From the cell containing the given text, extract its center point as (x, y) coordinate. 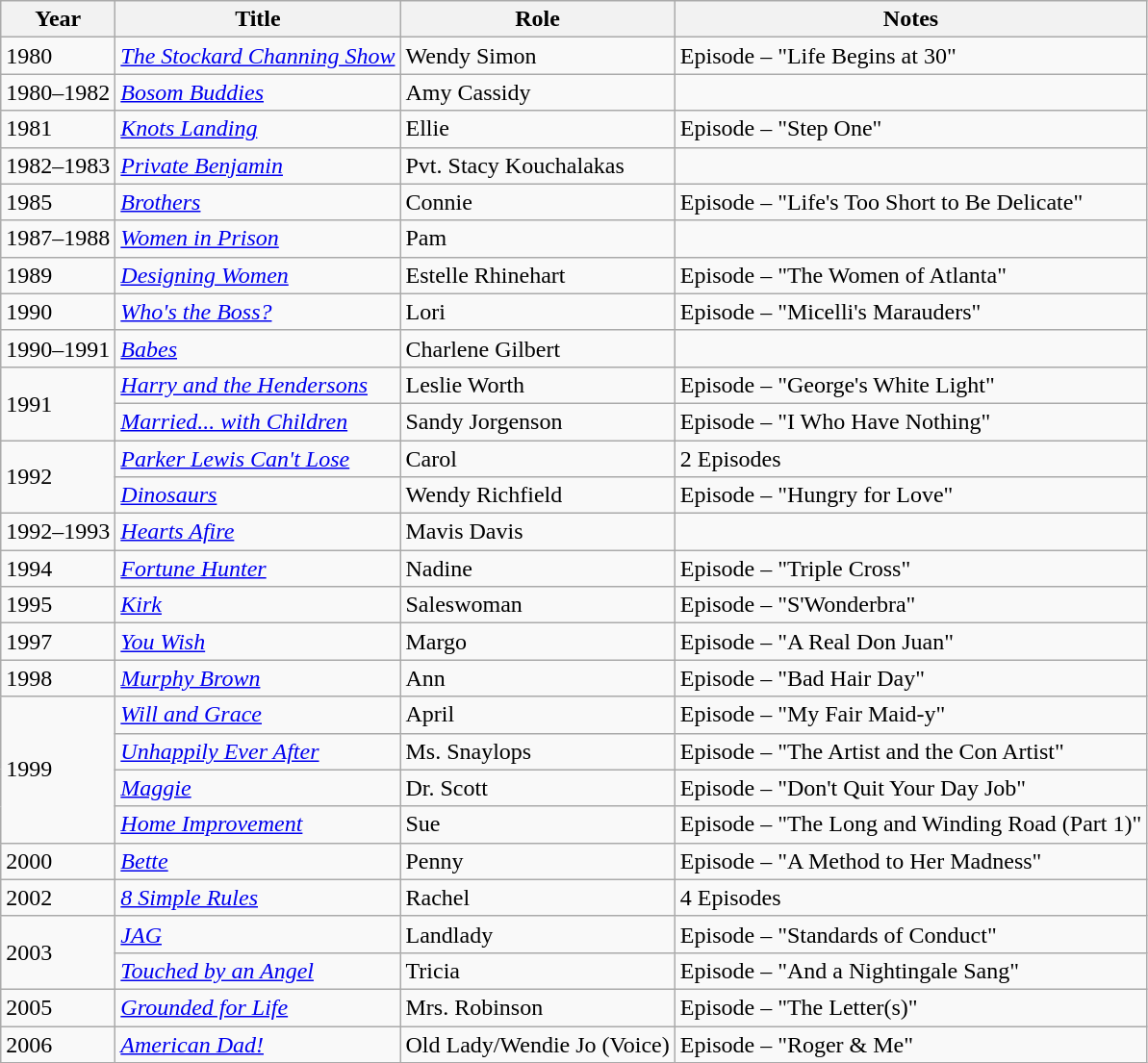
Ellie (537, 129)
4 Episodes (910, 898)
April (537, 715)
Pvt. Stacy Kouchalakas (537, 165)
Brothers (258, 202)
Notes (910, 19)
1985 (58, 202)
1994 (58, 569)
Sue (537, 824)
Mavis Davis (537, 532)
1995 (58, 605)
Grounded for Life (258, 1007)
American Dad! (258, 1044)
2000 (58, 861)
Episode – "The Letter(s)" (910, 1007)
1992 (58, 477)
Episode – "Bad Hair Day" (910, 678)
Role (537, 19)
Landlady (537, 934)
1980 (58, 56)
Saleswoman (537, 605)
1987–1988 (58, 239)
Episode – "The Women of Atlanta" (910, 275)
Episode – "Triple Cross" (910, 569)
Episode – "My Fair Maid-y" (910, 715)
Kirk (258, 605)
Margo (537, 642)
Episode – "Don't Quit Your Day Job" (910, 788)
Connie (537, 202)
Year (58, 19)
Episode – "Roger & Me" (910, 1044)
Private Benjamin (258, 165)
1990–1991 (58, 348)
Episode – "S'Wonderbra" (910, 605)
Harry and the Hendersons (258, 385)
Episode – "Hungry for Love" (910, 495)
Parker Lewis Can't Lose (258, 459)
Nadine (537, 569)
Designing Women (258, 275)
1980–1982 (58, 92)
1981 (58, 129)
Pam (537, 239)
Touched by an Angel (258, 971)
Episode – "A Real Don Juan" (910, 642)
1999 (58, 770)
Sandy Jorgenson (537, 421)
Episode – "Life's Too Short to Be Delicate" (910, 202)
Episode – "A Method to Her Madness" (910, 861)
Episode – "Life Begins at 30" (910, 56)
Hearts Afire (258, 532)
Lori (537, 312)
Mrs. Robinson (537, 1007)
8 Simple Rules (258, 898)
Episode – "Standards of Conduct" (910, 934)
You Wish (258, 642)
Episode – "The Artist and the Con Artist" (910, 751)
Maggie (258, 788)
Title (258, 19)
1990 (58, 312)
1982–1983 (58, 165)
Rachel (537, 898)
Episode – "And a Nightingale Sang" (910, 971)
Leslie Worth (537, 385)
Wendy Simon (537, 56)
Old Lady/Wendie Jo (Voice) (537, 1044)
Dr. Scott (537, 788)
Will and Grace (258, 715)
Episode – "George's White Light" (910, 385)
Wendy Richfield (537, 495)
Ann (537, 678)
2005 (58, 1007)
Unhappily Ever After (258, 751)
Episode – "I Who Have Nothing" (910, 421)
Who's the Boss? (258, 312)
The Stockard Channing Show (258, 56)
2003 (58, 952)
Episode – "Micelli's Marauders" (910, 312)
Bosom Buddies (258, 92)
Estelle Rhinehart (537, 275)
Episode – "Step One" (910, 129)
Murphy Brown (258, 678)
Bette (258, 861)
Dinosaurs (258, 495)
Charlene Gilbert (537, 348)
2006 (58, 1044)
Babes (258, 348)
1989 (58, 275)
1997 (58, 642)
Women in Prison (258, 239)
2 Episodes (910, 459)
Amy Cassidy (537, 92)
Ms. Snaylops (537, 751)
Home Improvement (258, 824)
Penny (537, 861)
Fortune Hunter (258, 569)
Married... with Children (258, 421)
Episode – "The Long and Winding Road (Part 1)" (910, 824)
1992–1993 (58, 532)
Knots Landing (258, 129)
Tricia (537, 971)
Carol (537, 459)
2002 (58, 898)
JAG (258, 934)
1998 (58, 678)
1991 (58, 403)
